Determine the (X, Y) coordinate at the center of the cell enclosing the given text.  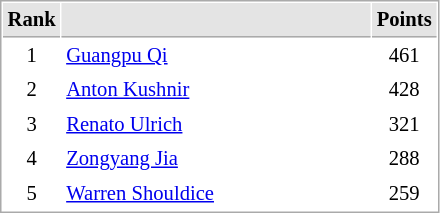
321 (404, 124)
Guangpu Qi (216, 56)
Anton Kushnir (216, 90)
461 (404, 56)
5 (32, 194)
Rank (32, 20)
428 (404, 90)
2 (32, 90)
1 (32, 56)
Renato Ulrich (216, 124)
3 (32, 124)
259 (404, 194)
Warren Shouldice (216, 194)
Zongyang Jia (216, 158)
4 (32, 158)
288 (404, 158)
Points (404, 20)
